For the text-containing cell, return its midpoint in [x, y] coordinate format. 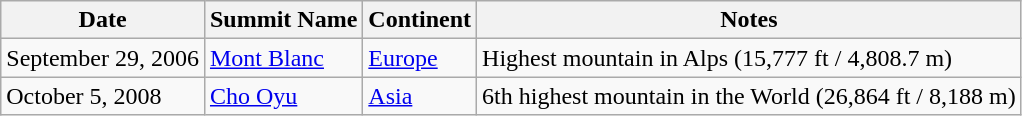
Asia [420, 96]
Cho Oyu [283, 96]
6th highest mountain in the World (26,864 ft / 8,188 m) [750, 96]
Europe [420, 58]
Date [103, 20]
October 5, 2008 [103, 96]
September 29, 2006 [103, 58]
Continent [420, 20]
Mont Blanc [283, 58]
Highest mountain in Alps (15,777 ft / 4,808.7 m) [750, 58]
Summit Name [283, 20]
Notes [750, 20]
